Identify which cell holds the provided text, then report its (X, Y) central coordinate. 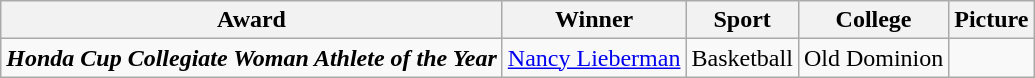
Nancy Lieberman (594, 58)
Award (252, 20)
Picture (992, 20)
Basketball (742, 58)
Winner (594, 20)
Honda Cup Collegiate Woman Athlete of the Year (252, 58)
Old Dominion (873, 58)
Sport (742, 20)
College (873, 20)
